Find where the given text appears and provide that cell's center as [X, Y] coordinate. 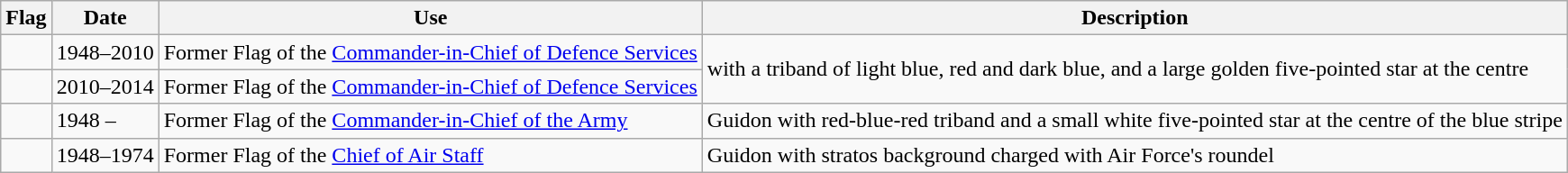
Flag [26, 18]
1948–2010 [105, 52]
2010–2014 [105, 86]
Former Flag of the Commander-in-Chief of the Army [431, 121]
Use [431, 18]
Guidon with red-blue-red triband and a small white five-pointed star at the centre of the blue stripe [1135, 121]
with a triband of light blue, red and dark blue, and a large golden five-pointed star at the centre [1135, 69]
Description [1135, 18]
Date [105, 18]
1948–1974 [105, 155]
Guidon with stratos background charged with Air Force's roundel [1135, 155]
1948 – [105, 121]
Former Flag of the Chief of Air Staff [431, 155]
